Scan for the cell matching the given text and deliver its [x, y] coordinate at center. 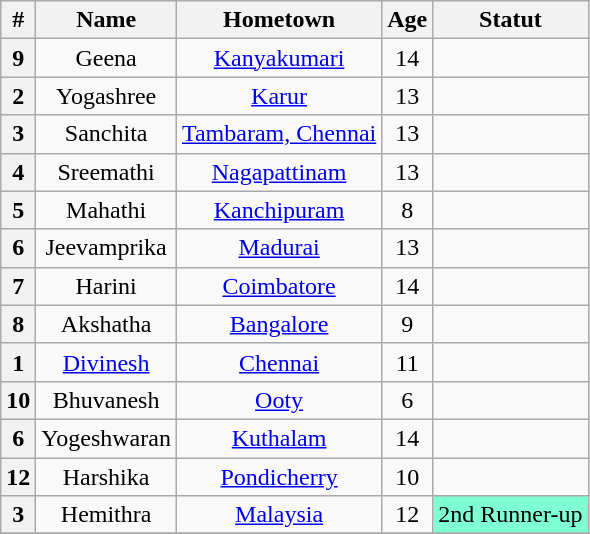
Ooty [278, 400]
Geena [106, 58]
Mahathi [106, 210]
Kuthalam [278, 438]
Sreemathi [106, 172]
Kanyakumari [278, 58]
Bangalore [278, 324]
1 [18, 362]
Madurai [278, 248]
Sanchita [106, 134]
2 [18, 96]
Hometown [278, 20]
7 [18, 286]
Bhuvanesh [106, 400]
Yogeshwaran [106, 438]
Coimbatore [278, 286]
Divinesh [106, 362]
4 [18, 172]
Akshatha [106, 324]
Harshika [106, 477]
Hemithra [106, 515]
5 [18, 210]
Pondicherry [278, 477]
Karur [278, 96]
Nagapattinam [278, 172]
Harini [106, 286]
Yogashree [106, 96]
Name [106, 20]
# [18, 20]
Chennai [278, 362]
Statut [510, 20]
Age [408, 20]
2nd Runner-up [510, 515]
Kanchipuram [278, 210]
Tambaram, Chennai [278, 134]
Jeevamprika [106, 248]
11 [408, 362]
Malaysia [278, 515]
